Scan for the cell matching the given text and deliver its (x, y) coordinate at center. 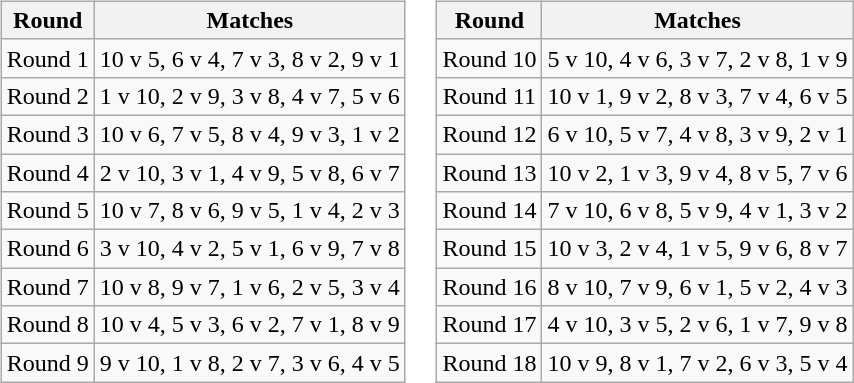
6 v 10, 5 v 7, 4 v 8, 3 v 9, 2 v 1 (698, 134)
3 v 10, 4 v 2, 5 v 1, 6 v 9, 7 v 8 (250, 249)
1 v 10, 2 v 9, 3 v 8, 4 v 7, 5 v 6 (250, 96)
10 v 6, 7 v 5, 8 v 4, 9 v 3, 1 v 2 (250, 134)
Round 1 (48, 58)
10 v 4, 5 v 3, 6 v 2, 7 v 1, 8 v 9 (250, 325)
5 v 10, 4 v 6, 3 v 7, 2 v 8, 1 v 9 (698, 58)
9 v 10, 1 v 8, 2 v 7, 3 v 6, 4 v 5 (250, 363)
4 v 10, 3 v 5, 2 v 6, 1 v 7, 9 v 8 (698, 325)
Round 2 (48, 96)
Round 5 (48, 211)
Round 7 (48, 287)
Round 14 (490, 211)
Round 12 (490, 134)
10 v 2, 1 v 3, 9 v 4, 8 v 5, 7 v 6 (698, 173)
Round 18 (490, 363)
Round 6 (48, 249)
Round 10 (490, 58)
10 v 7, 8 v 6, 9 v 5, 1 v 4, 2 v 3 (250, 211)
2 v 10, 3 v 1, 4 v 9, 5 v 8, 6 v 7 (250, 173)
Round 4 (48, 173)
Round 13 (490, 173)
10 v 9, 8 v 1, 7 v 2, 6 v 3, 5 v 4 (698, 363)
10 v 1, 9 v 2, 8 v 3, 7 v 4, 6 v 5 (698, 96)
10 v 3, 2 v 4, 1 v 5, 9 v 6, 8 v 7 (698, 249)
8 v 10, 7 v 9, 6 v 1, 5 v 2, 4 v 3 (698, 287)
Round 3 (48, 134)
Round 11 (490, 96)
Round 9 (48, 363)
10 v 8, 9 v 7, 1 v 6, 2 v 5, 3 v 4 (250, 287)
10 v 5, 6 v 4, 7 v 3, 8 v 2, 9 v 1 (250, 58)
7 v 10, 6 v 8, 5 v 9, 4 v 1, 3 v 2 (698, 211)
Round 15 (490, 249)
Round 8 (48, 325)
Round 17 (490, 325)
Round 16 (490, 287)
